Determine the (x, y) coordinate at the center of the cell enclosing the given text.  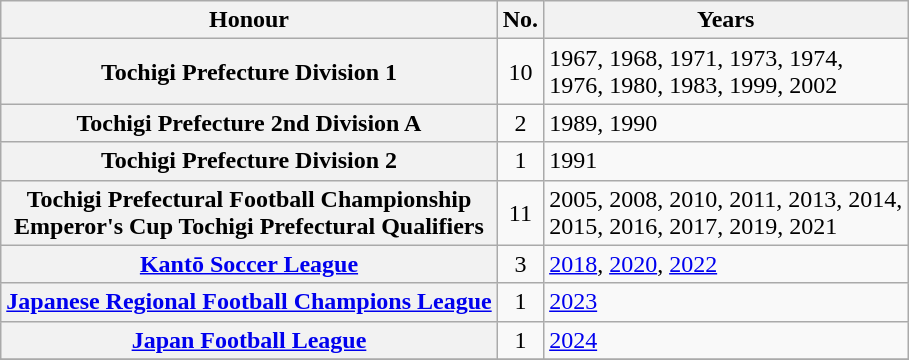
2024 (726, 340)
10 (520, 72)
Years (726, 20)
Tochigi Prefectural Football Championship Emperor's Cup Tochigi Prefectural Qualifiers (249, 212)
1991 (726, 161)
No. (520, 20)
11 (520, 212)
Kantō Soccer League (249, 264)
2023 (726, 302)
3 (520, 264)
Japanese Regional Football Champions League (249, 302)
2018, 2020, 2022 (726, 264)
Japan Football League (249, 340)
Tochigi Prefecture Division 1 (249, 72)
2 (520, 123)
Honour (249, 20)
1967, 1968, 1971, 1973, 1974, 1976, 1980, 1983, 1999, 2002 (726, 72)
2005, 2008, 2010, 2011, 2013, 2014, 2015, 2016, 2017, 2019, 2021 (726, 212)
Tochigi Prefecture 2nd Division A (249, 123)
1989, 1990 (726, 123)
Tochigi Prefecture Division 2 (249, 161)
